Return (X, Y) of the center of cell containing provided text 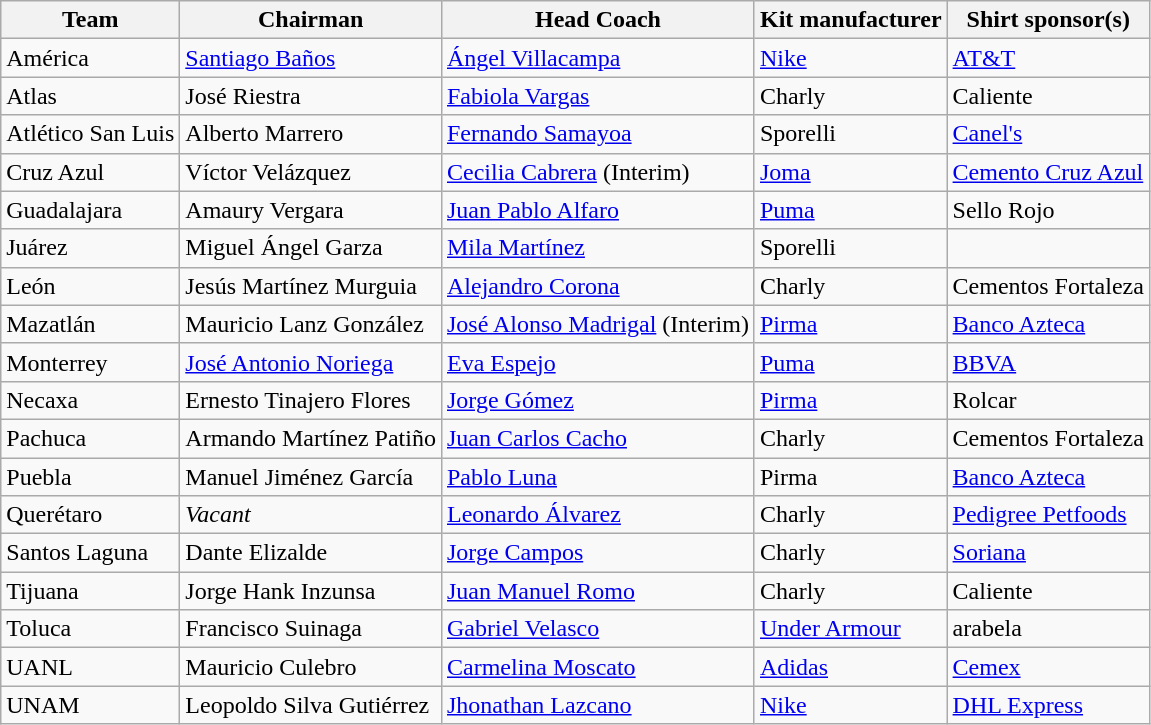
Santos Laguna (90, 553)
Puebla (90, 477)
Necaxa (90, 400)
Alejandro Corona (598, 286)
UANL (90, 667)
Mauricio Culebro (311, 667)
José Antonio Noriega (311, 362)
Chairman (311, 20)
Jorge Campos (598, 553)
Joma (850, 172)
Cecilia Cabrera (Interim) (598, 172)
Atlético San Luis (90, 134)
Jhonathan Lazcano (598, 705)
Fernando Samayoa (598, 134)
Canel's (1048, 134)
Querétaro (90, 515)
Juan Pablo Alfaro (598, 210)
Amaury Vergara (311, 210)
Soriana (1048, 553)
Team (90, 20)
AT&T (1048, 58)
Rolcar (1048, 400)
Armando Martínez Patiño (311, 438)
Tijuana (90, 591)
Cruz Azul (90, 172)
Juan Carlos Cacho (598, 438)
Pedigree Petfoods (1048, 515)
Miguel Ángel Garza (311, 248)
Mila Martínez (598, 248)
Sello Rojo (1048, 210)
Jorge Gómez (598, 400)
Pachuca (90, 438)
Monterrey (90, 362)
Vacant (311, 515)
Francisco Suinaga (311, 629)
Alberto Marrero (311, 134)
DHL Express (1048, 705)
Head Coach (598, 20)
Eva Espejo (598, 362)
Santiago Baños (311, 58)
Cemento Cruz Azul (1048, 172)
Juan Manuel Romo (598, 591)
Carmelina Moscato (598, 667)
Gabriel Velasco (598, 629)
Kit manufacturer (850, 20)
Under Armour (850, 629)
Juárez (90, 248)
Jorge Hank Inzunsa (311, 591)
Jesús Martínez Murguia (311, 286)
Víctor Velázquez (311, 172)
Fabiola Vargas (598, 96)
José Alonso Madrigal (Interim) (598, 324)
UNAM (90, 705)
Adidas (850, 667)
Toluca (90, 629)
Leonardo Álvarez (598, 515)
arabela (1048, 629)
Atlas (90, 96)
Dante Elizalde (311, 553)
Manuel Jiménez García (311, 477)
Ernesto Tinajero Flores (311, 400)
Mauricio Lanz González (311, 324)
Cemex (1048, 667)
Shirt sponsor(s) (1048, 20)
José Riestra (311, 96)
León (90, 286)
Leopoldo Silva Gutiérrez (311, 705)
BBVA (1048, 362)
América (90, 58)
Pablo Luna (598, 477)
Mazatlán (90, 324)
Guadalajara (90, 210)
Ángel Villacampa (598, 58)
